Identify which cell holds the provided text, then report its (x, y) central coordinate. 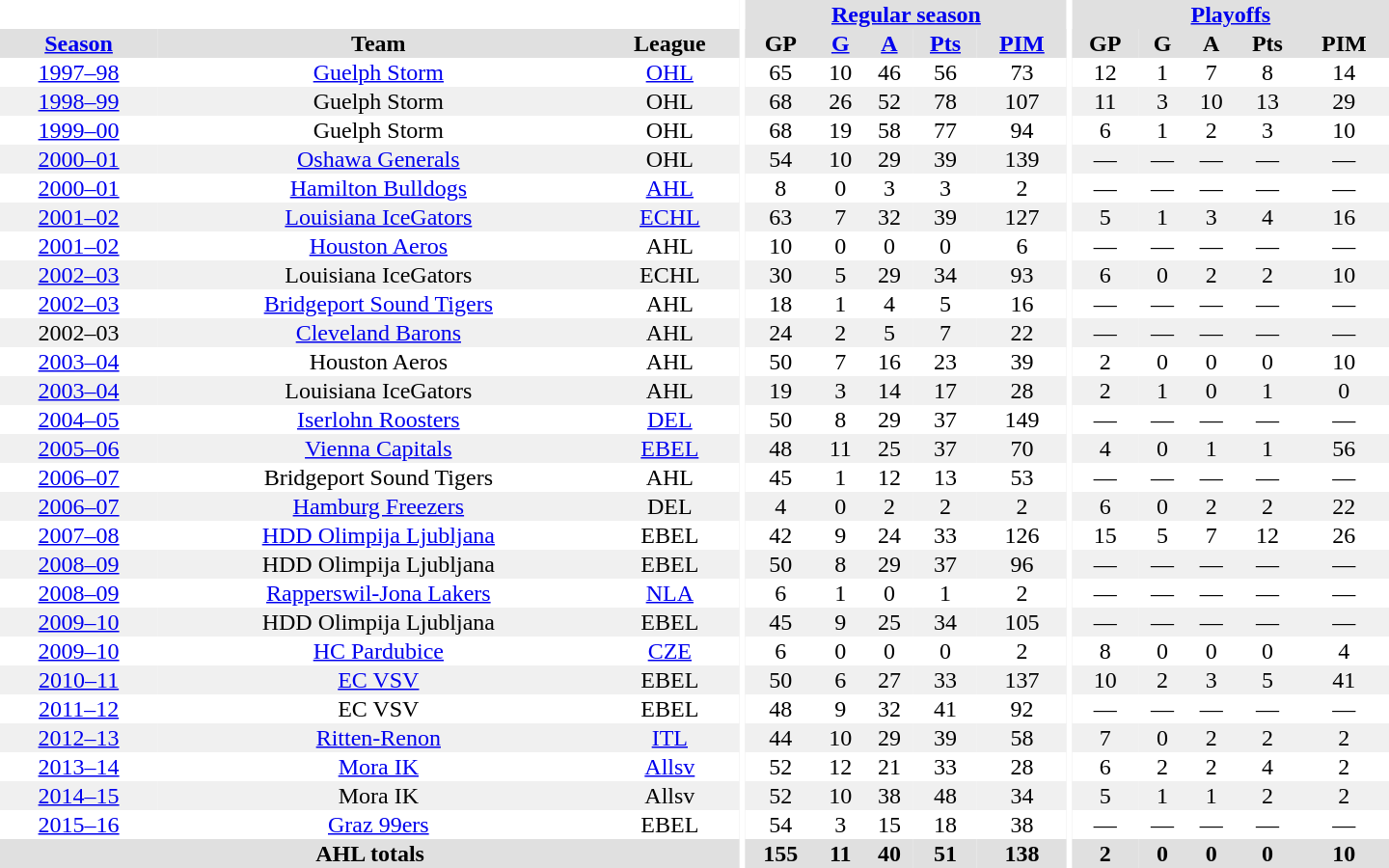
2004–05 (79, 420)
2014–15 (79, 796)
Cleveland Barons (378, 333)
Ritten-Renon (378, 738)
Oshawa Generals (378, 159)
HC Pardubice (378, 651)
27 (889, 680)
30 (781, 275)
149 (1022, 420)
77 (945, 130)
1998–99 (79, 101)
1999–00 (79, 130)
Team (378, 43)
AHL totals (370, 854)
23 (945, 362)
Iserlohn Roosters (378, 420)
Hamilton Bulldogs (378, 188)
139 (1022, 159)
46 (889, 72)
CZE (669, 651)
40 (889, 854)
93 (1022, 275)
155 (781, 854)
2015–16 (79, 825)
96 (1022, 564)
53 (1022, 477)
105 (1022, 622)
51 (945, 854)
21 (889, 767)
1997–98 (79, 72)
137 (1022, 680)
League (669, 43)
NLA (669, 593)
Rapperswil-Jona Lakers (378, 593)
126 (1022, 535)
Regular season (907, 14)
70 (1022, 448)
94 (1022, 130)
127 (1022, 217)
17 (945, 391)
92 (1022, 709)
2007–08 (79, 535)
107 (1022, 101)
2013–14 (79, 767)
Playoffs (1231, 14)
73 (1022, 72)
Graz 99ers (378, 825)
138 (1022, 854)
65 (781, 72)
Season (79, 43)
2005–06 (79, 448)
2010–11 (79, 680)
Hamburg Freezers (378, 506)
2012–13 (79, 738)
42 (781, 535)
Vienna Capitals (378, 448)
ITL (669, 738)
2011–12 (79, 709)
63 (781, 217)
44 (781, 738)
78 (945, 101)
